Detect which cell encompasses the target text, then output its [x, y] center coordinate. 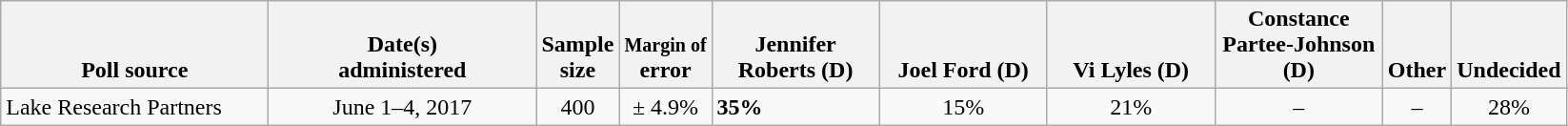
Lake Research Partners [135, 107]
35% [795, 107]
Samplesize [577, 45]
Jennifer Roberts (D) [795, 45]
± 4.9% [665, 107]
Constance Partee-Johnson (D) [1298, 45]
Other [1417, 45]
June 1–4, 2017 [402, 107]
Margin oferror [665, 45]
Vi Lyles (D) [1131, 45]
Date(s)administered [402, 45]
Undecided [1509, 45]
400 [577, 107]
21% [1131, 107]
Poll source [135, 45]
Joel Ford (D) [963, 45]
28% [1509, 107]
15% [963, 107]
